Return (X, Y) of the center of cell containing provided text 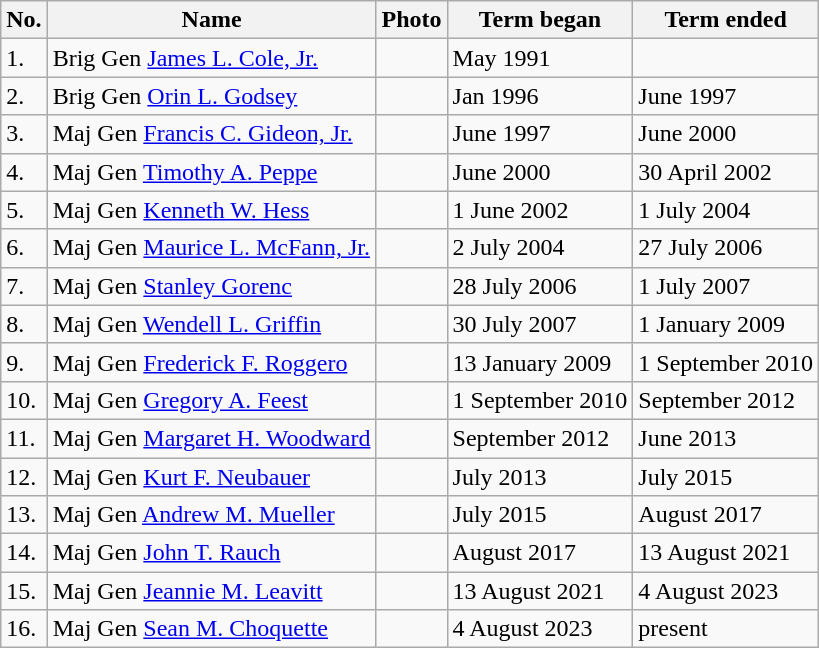
30 July 2007 (540, 324)
5. (24, 210)
15. (24, 591)
Name (212, 20)
Maj Gen Stanley Gorenc (212, 286)
Term ended (726, 20)
1. (24, 58)
Brig Gen Orin L. Godsey (212, 96)
May 1991 (540, 58)
2. (24, 96)
Maj Gen Timothy A. Peppe (212, 172)
4. (24, 172)
Maj Gen Jeannie M. Leavitt (212, 591)
1 July 2004 (726, 210)
Maj Gen John T. Rauch (212, 553)
Maj Gen Maurice L. McFann, Jr. (212, 248)
Maj Gen Wendell L. Griffin (212, 324)
No. (24, 20)
28 July 2006 (540, 286)
7. (24, 286)
Jan 1996 (540, 96)
11. (24, 438)
Maj Gen Kurt F. Neubauer (212, 477)
30 April 2002 (726, 172)
6. (24, 248)
1 January 2009 (726, 324)
16. (24, 629)
10. (24, 400)
Maj Gen Francis C. Gideon, Jr. (212, 134)
12. (24, 477)
1 June 2002 (540, 210)
Maj Gen Sean M. Choquette (212, 629)
3. (24, 134)
June 2013 (726, 438)
2 July 2004 (540, 248)
Term began (540, 20)
1 July 2007 (726, 286)
13. (24, 515)
Brig Gen James L. Cole, Jr. (212, 58)
July 2013 (540, 477)
present (726, 629)
Maj Gen Gregory A. Feest (212, 400)
8. (24, 324)
27 July 2006 (726, 248)
Maj Gen Frederick F. Roggero (212, 362)
9. (24, 362)
Maj Gen Kenneth W. Hess (212, 210)
Photo (412, 20)
14. (24, 553)
13 January 2009 (540, 362)
Maj Gen Andrew M. Mueller (212, 515)
Maj Gen Margaret H. Woodward (212, 438)
